Locate the cell with the specified text and output its (X, Y) center coordinate. 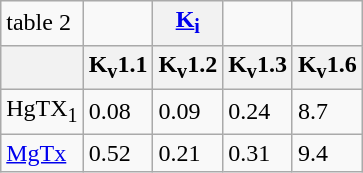
table 2 (42, 23)
8.7 (327, 111)
0.31 (258, 153)
Kv1.3 (258, 67)
HgTX1 (42, 111)
Ki (188, 23)
MgTx (42, 153)
9.4 (327, 153)
0.08 (118, 111)
0.09 (188, 111)
Kv1.2 (188, 67)
0.52 (118, 153)
0.21 (188, 153)
0.24 (258, 111)
Kv1.1 (118, 67)
Kv1.6 (327, 67)
